For the text-containing cell, return its midpoint in [X, Y] coordinate format. 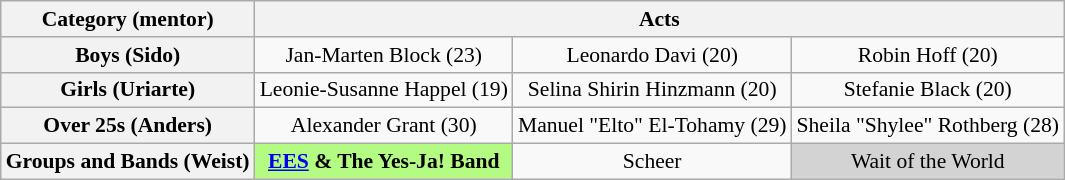
Leonie-Susanne Happel (19) [384, 90]
Leonardo Davi (20) [652, 55]
Boys (Sido) [128, 55]
Category (mentor) [128, 19]
Girls (Uriarte) [128, 90]
Wait of the World [928, 162]
Sheila "Shylee" Rothberg (28) [928, 126]
Scheer [652, 162]
Acts [660, 19]
Stefanie Black (20) [928, 90]
Robin Hoff (20) [928, 55]
Manuel "Elto" El-Tohamy (29) [652, 126]
EES & The Yes-Ja! Band [384, 162]
Groups and Bands (Weist) [128, 162]
Jan-Marten Block (23) [384, 55]
Selina Shirin Hinzmann (20) [652, 90]
Alexander Grant (30) [384, 126]
Over 25s (Anders) [128, 126]
